Search for the cell housing the specified text and yield its [x, y] center coordinate. 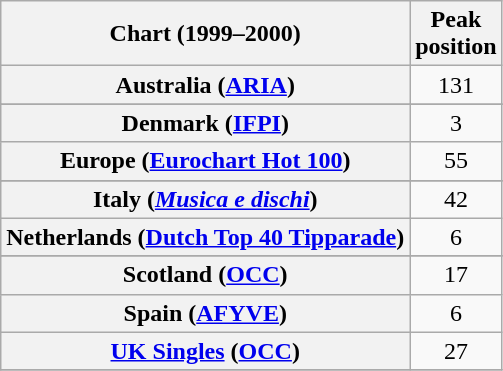
Spain (AFYVE) [206, 313]
Denmark (IFPI) [206, 123]
Europe (Eurochart Hot 100) [206, 161]
17 [456, 275]
55 [456, 161]
Peakposition [456, 34]
Australia (ARIA) [206, 85]
UK Singles (OCC) [206, 351]
131 [456, 85]
Italy (Musica e dischi) [206, 199]
27 [456, 351]
Chart (1999–2000) [206, 34]
Scotland (OCC) [206, 275]
42 [456, 199]
3 [456, 123]
Netherlands (Dutch Top 40 Tipparade) [206, 237]
